Scan for the cell matching the given text and deliver its (x, y) coordinate at center. 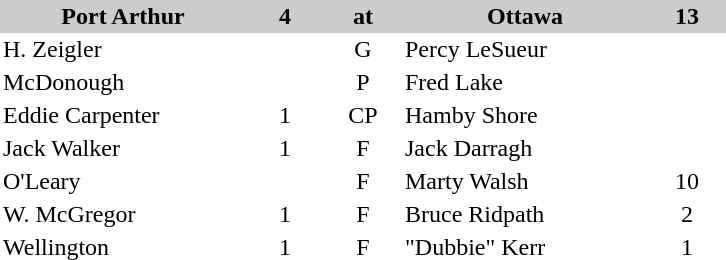
Bruce Ridpath (525, 214)
Ottawa (525, 16)
2 (687, 214)
W. McGregor (123, 214)
P (363, 82)
O'Leary (123, 182)
McDonough (123, 82)
CP (363, 116)
at (363, 16)
Port Arthur (123, 16)
10 (687, 182)
Jack Darragh (525, 148)
Marty Walsh (525, 182)
Eddie Carpenter (123, 116)
13 (687, 16)
4 (285, 16)
G (363, 50)
Percy LeSueur (525, 50)
Jack Walker (123, 148)
Hamby Shore (525, 116)
H. Zeigler (123, 50)
Fred Lake (525, 82)
